Locate the cell with the specified text and output its [X, Y] center coordinate. 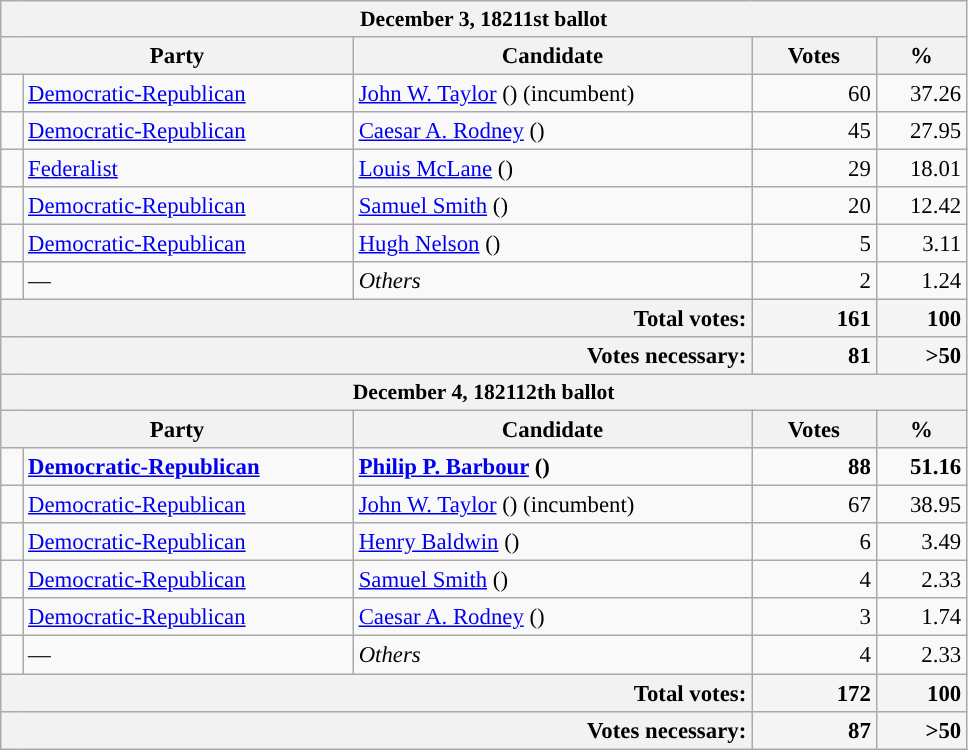
3.49 [921, 542]
45 [814, 131]
18.01 [921, 168]
1.74 [921, 617]
51.16 [921, 467]
Henry Baldwin () [552, 542]
Philip P. Barbour () [552, 467]
5 [814, 244]
20 [814, 206]
81 [814, 356]
88 [814, 467]
87 [814, 730]
37.26 [921, 93]
172 [814, 693]
December 3, 18211st ballot [484, 19]
27.95 [921, 131]
29 [814, 168]
6 [814, 542]
161 [814, 319]
2 [814, 281]
12.42 [921, 206]
38.95 [921, 505]
Louis McLane () [552, 168]
Federalist [188, 168]
3.11 [921, 244]
3 [814, 617]
1.24 [921, 281]
Hugh Nelson () [552, 244]
December 4, 182112th ballot [484, 393]
67 [814, 505]
60 [814, 93]
